For the text-containing cell, return its midpoint in (X, Y) coordinate format. 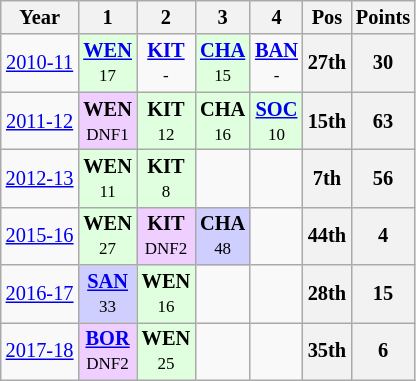
WENDNF1 (107, 121)
SAN33 (107, 294)
15th (327, 121)
35th (327, 351)
BORDNF2 (107, 351)
2012-13 (40, 178)
30 (383, 63)
Year (40, 17)
WEN17 (107, 63)
WEN25 (166, 351)
28th (327, 294)
SOC10 (276, 121)
KITDNF2 (166, 236)
KIT- (166, 63)
56 (383, 178)
15 (383, 294)
2016-17 (40, 294)
2017-18 (40, 351)
44th (327, 236)
WEN16 (166, 294)
CHA16 (222, 121)
WEN27 (107, 236)
KIT12 (166, 121)
Points (383, 17)
KIT8 (166, 178)
2011-12 (40, 121)
2010-11 (40, 63)
63 (383, 121)
1 (107, 17)
6 (383, 351)
3 (222, 17)
Pos (327, 17)
CHA15 (222, 63)
CHA48 (222, 236)
BAN- (276, 63)
2 (166, 17)
WEN11 (107, 178)
7th (327, 178)
27th (327, 63)
2015-16 (40, 236)
